Capture the cell that displays the provided text and extract its [X, Y] central coordinate. 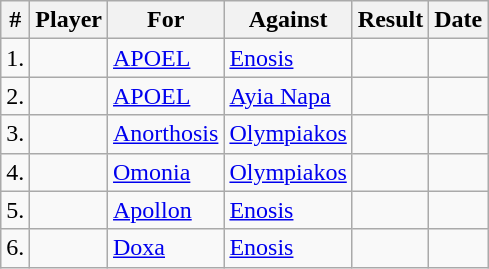
Doxa [166, 248]
Against [288, 20]
Result [390, 20]
Player [69, 20]
Apollon [166, 210]
Ayia Napa [288, 96]
1. [16, 58]
Anorthosis [166, 134]
Omonia [166, 172]
2. [16, 96]
4. [16, 172]
5. [16, 210]
Date [458, 20]
# [16, 20]
6. [16, 248]
For [166, 20]
3. [16, 134]
